Determine the (X, Y) coordinate at the center of the cell enclosing the given text.  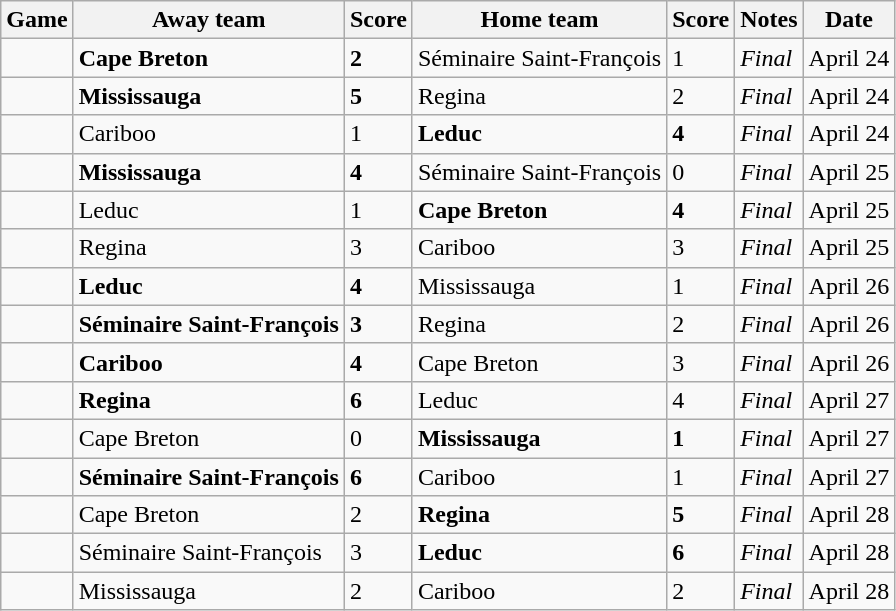
Home team (539, 20)
Game (37, 20)
Date (849, 20)
Notes (769, 20)
Away team (208, 20)
